Return the (x, y) coordinate for the center point of the cell that contains the specified text.  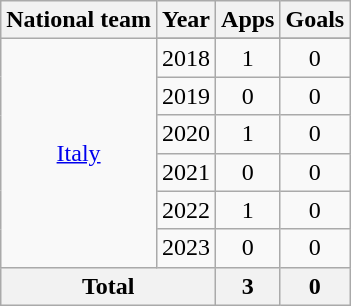
2019 (186, 96)
Total (108, 286)
2021 (186, 172)
2022 (186, 210)
Apps (248, 20)
2018 (186, 58)
2023 (186, 248)
Italy (79, 153)
3 (248, 286)
National team (79, 20)
2020 (186, 134)
Year (186, 20)
Goals (315, 20)
